Extract the [x, y] coordinate from the center of the cell holding the provided text.  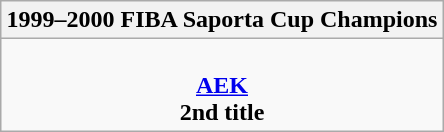
1999–2000 FIBA Saporta Cup Champions [222, 20]
AEK 2nd title [222, 85]
